Pinpoint the cell where the given text exists, returning its (x, y) midpoint coordinate. 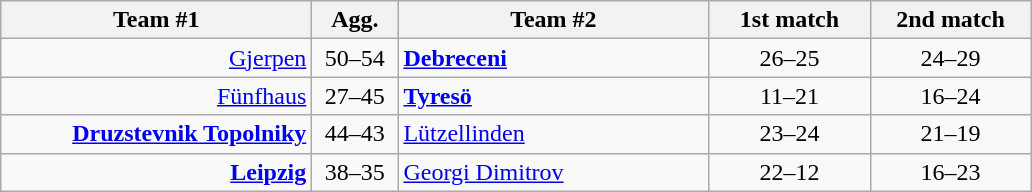
Druzstevnik Topolniky (156, 134)
44–43 (355, 134)
2nd match (950, 20)
27–45 (355, 96)
Team #1 (156, 20)
11–21 (790, 96)
Fünfhaus (156, 96)
50–54 (355, 58)
Leipzig (156, 172)
22–12 (790, 172)
23–24 (790, 134)
Lützellinden (554, 134)
21–19 (950, 134)
Agg. (355, 20)
1st match (790, 20)
16–24 (950, 96)
Georgi Dimitrov (554, 172)
Team #2 (554, 20)
Gjerpen (156, 58)
16–23 (950, 172)
38–35 (355, 172)
24–29 (950, 58)
Debreceni (554, 58)
26–25 (790, 58)
Tyresö (554, 96)
